From the cell containing the given text, extract its center point as [X, Y] coordinate. 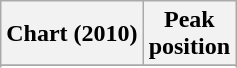
Peakposition [189, 34]
Chart (2010) [72, 34]
